Identify which cell holds the provided text, then report its (x, y) central coordinate. 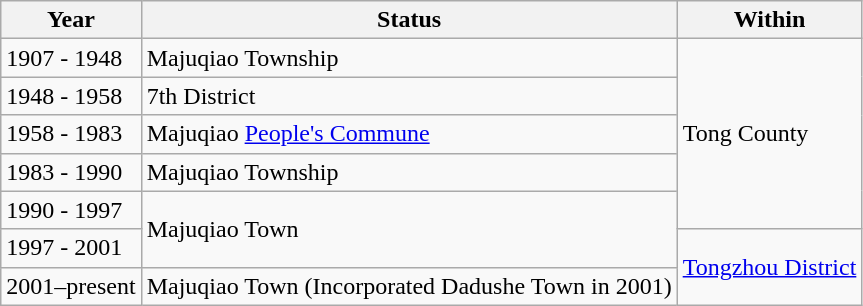
1907 - 1948 (71, 58)
7th District (409, 96)
1983 - 1990 (71, 172)
Year (71, 20)
Tong County (770, 134)
1948 - 1958 (71, 96)
Status (409, 20)
Tongzhou District (770, 267)
Within (770, 20)
Majuqiao Town (409, 229)
Majuqiao Town (Incorporated Dadushe Town in 2001) (409, 286)
1958 - 1983 (71, 134)
Majuqiao People's Commune (409, 134)
1997 - 2001 (71, 248)
2001–present (71, 286)
1990 - 1997 (71, 210)
